Identify which cell holds the provided text, then report its [x, y] central coordinate. 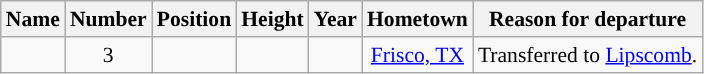
Frisco, TX [418, 55]
Height [272, 19]
Name [33, 19]
Reason for departure [588, 19]
Transferred to Lipscomb. [588, 55]
Number [108, 19]
Hometown [418, 19]
Position [194, 19]
Year [336, 19]
3 [108, 55]
